For the text-containing cell, return its midpoint in [x, y] coordinate format. 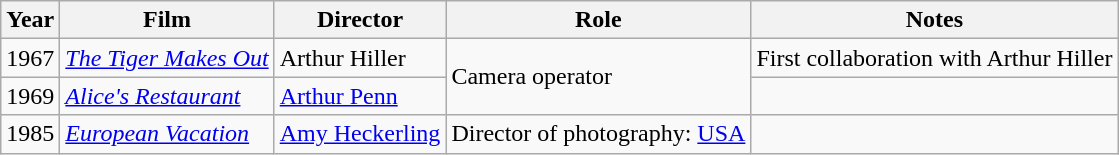
1985 [30, 134]
Director of photography: USA [598, 134]
Role [598, 20]
Director [360, 20]
1969 [30, 96]
European Vacation [167, 134]
Notes [934, 20]
1967 [30, 58]
Film [167, 20]
The Tiger Makes Out [167, 58]
First collaboration with Arthur Hiller [934, 58]
Amy Heckerling [360, 134]
Alice's Restaurant [167, 96]
Arthur Hiller [360, 58]
Arthur Penn [360, 96]
Camera operator [598, 77]
Year [30, 20]
